Return [X, Y] of the center of cell containing provided text 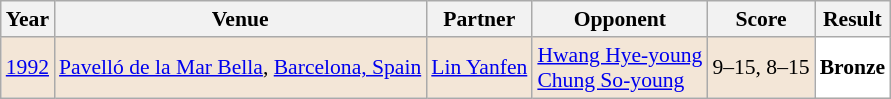
Hwang Hye-young Chung So-young [620, 68]
Bronze [853, 68]
Score [760, 19]
Opponent [620, 19]
1992 [28, 68]
Lin Yanfen [479, 68]
Partner [479, 19]
Pavelló de la Mar Bella, Barcelona, Spain [240, 68]
Result [853, 19]
Year [28, 19]
9–15, 8–15 [760, 68]
Venue [240, 19]
